Scan for the cell matching the given text and deliver its [X, Y] coordinate at center. 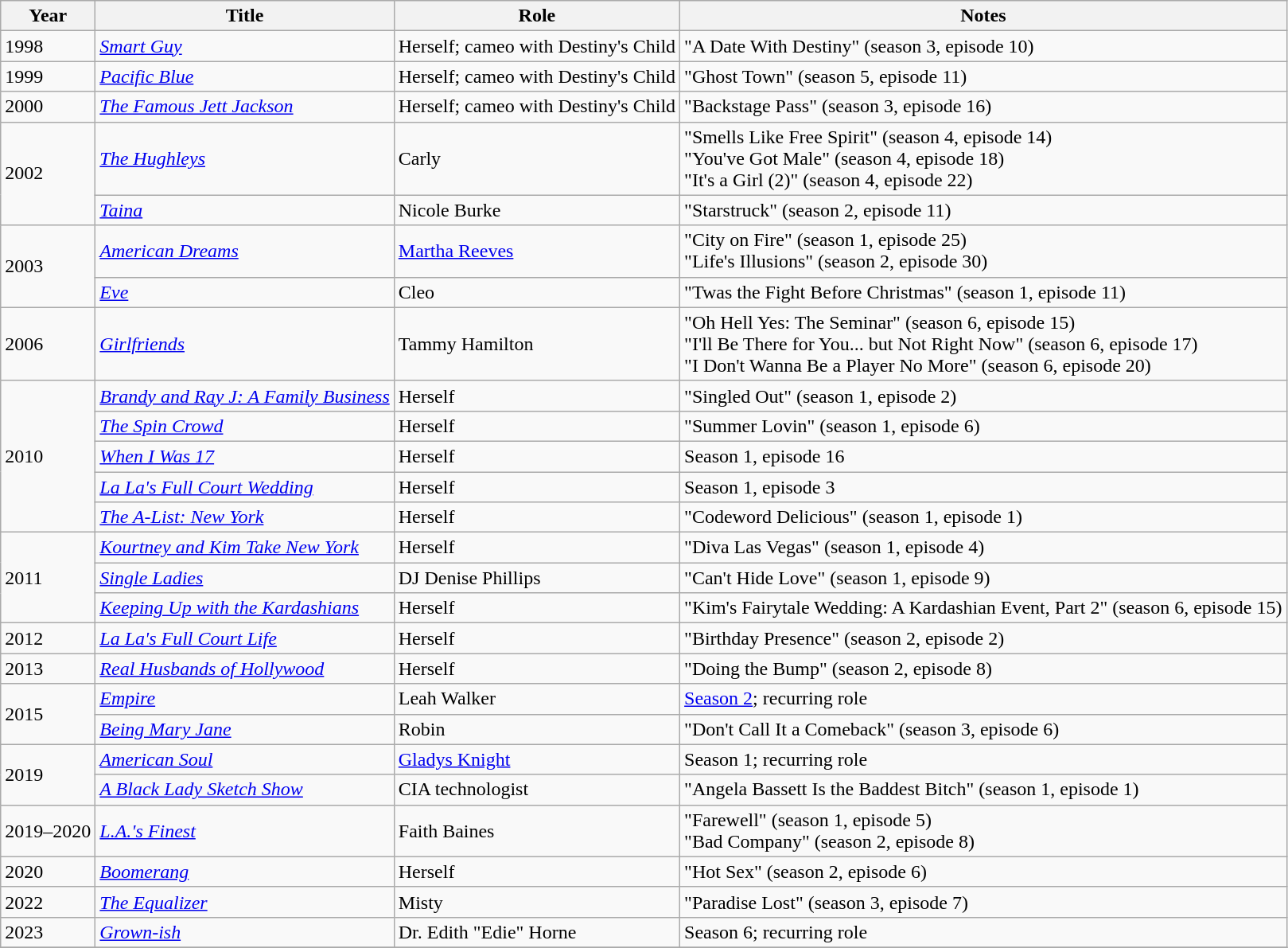
2023 [48, 932]
"Birthday Presence" (season 2, episode 2) [983, 638]
"Smells Like Free Spirit" (season 4, episode 14)"You've Got Male" (season 4, episode 18)"It's a Girl (2)" (season 4, episode 22) [983, 158]
Year [48, 16]
Carly [536, 158]
Title [245, 16]
Grown-ish [245, 932]
Season 1; recurring role [983, 759]
2002 [48, 174]
"Diva Las Vegas" (season 1, episode 4) [983, 548]
The Famous Jett Jackson [245, 107]
A Black Lady Sketch Show [245, 790]
The Spin Crowd [245, 426]
"Don't Call It a Comeback" (season 3, episode 6) [983, 729]
Eve [245, 292]
Season 1, episode 3 [983, 486]
When I Was 17 [245, 456]
Girlfriends [245, 344]
"Paradise Lost" (season 3, episode 7) [983, 902]
"Kim's Fairytale Wedding: A Kardashian Event, Part 2" (season 6, episode 15) [983, 608]
Nicole Burke [536, 210]
"Ghost Town" (season 5, episode 11) [983, 76]
Tammy Hamilton [536, 344]
The Equalizer [245, 902]
"Backstage Pass" (season 3, episode 16) [983, 107]
"Hot Sex" (season 2, episode 6) [983, 872]
L.A.'s Finest [245, 831]
2003 [48, 266]
Season 1, episode 16 [983, 456]
The Hughleys [245, 158]
Robin [536, 729]
La La's Full Court Life [245, 638]
Faith Baines [536, 831]
"City on Fire" (season 1, episode 25)"Life's Illusions" (season 2, episode 30) [983, 252]
2010 [48, 456]
La La's Full Court Wedding [245, 486]
Kourtney and Kim Take New York [245, 548]
"Can't Hide Love" (season 1, episode 9) [983, 578]
"Doing the Bump" (season 2, episode 8) [983, 669]
Empire [245, 699]
Martha Reeves [536, 252]
The A-List: New York [245, 517]
Gladys Knight [536, 759]
"Twas the Fight Before Christmas" (season 1, episode 11) [983, 292]
2019 [48, 774]
Single Ladies [245, 578]
"Singled Out" (season 1, episode 2) [983, 396]
Role [536, 16]
Dr. Edith "Edie" Horne [536, 932]
Cleo [536, 292]
2012 [48, 638]
Leah Walker [536, 699]
2022 [48, 902]
American Dreams [245, 252]
Keeping Up with the Kardashians [245, 608]
2019–2020 [48, 831]
1999 [48, 76]
Pacific Blue [245, 76]
Season 2; recurring role [983, 699]
"Angela Bassett Is the Baddest Bitch" (season 1, episode 1) [983, 790]
Smart Guy [245, 46]
Boomerang [245, 872]
"Starstruck" (season 2, episode 11) [983, 210]
"Farewell" (season 1, episode 5) "Bad Company" (season 2, episode 8) [983, 831]
Notes [983, 16]
2015 [48, 714]
"Codeword Delicious" (season 1, episode 1) [983, 517]
Real Husbands of Hollywood [245, 669]
2006 [48, 344]
1998 [48, 46]
Season 6; recurring role [983, 932]
2013 [48, 669]
American Soul [245, 759]
"A Date With Destiny" (season 3, episode 10) [983, 46]
Taina [245, 210]
Brandy and Ray J: A Family Business [245, 396]
DJ Denise Phillips [536, 578]
Being Mary Jane [245, 729]
2020 [48, 872]
CIA technologist [536, 790]
"Summer Lovin" (season 1, episode 6) [983, 426]
Misty [536, 902]
2000 [48, 107]
2011 [48, 578]
